Search for the cell housing the specified text and yield its (x, y) center coordinate. 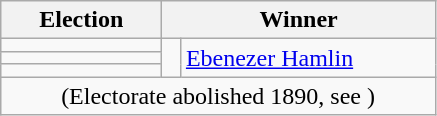
Ebenezer Hamlin (308, 58)
Winner (299, 20)
(Electorate abolished 1890, see ) (218, 96)
Election (82, 20)
